Return (x, y) of the center of cell containing provided text 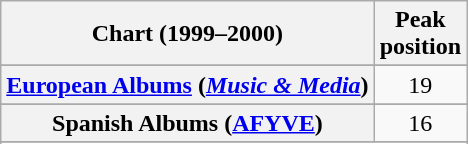
16 (420, 123)
19 (420, 85)
Peakposition (420, 34)
Spanish Albums (AFYVE) (188, 123)
Chart (1999–2000) (188, 34)
European Albums (Music & Media) (188, 85)
